Search for the cell housing the specified text and yield its [x, y] center coordinate. 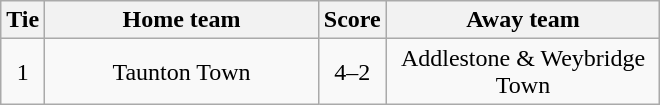
Score [352, 20]
Tie [23, 20]
Addlestone & Weybridge Town [523, 72]
4–2 [352, 72]
Taunton Town [182, 72]
Home team [182, 20]
Away team [523, 20]
1 [23, 72]
